Output the [X, Y] coordinate of the center of the cell containing the given text.  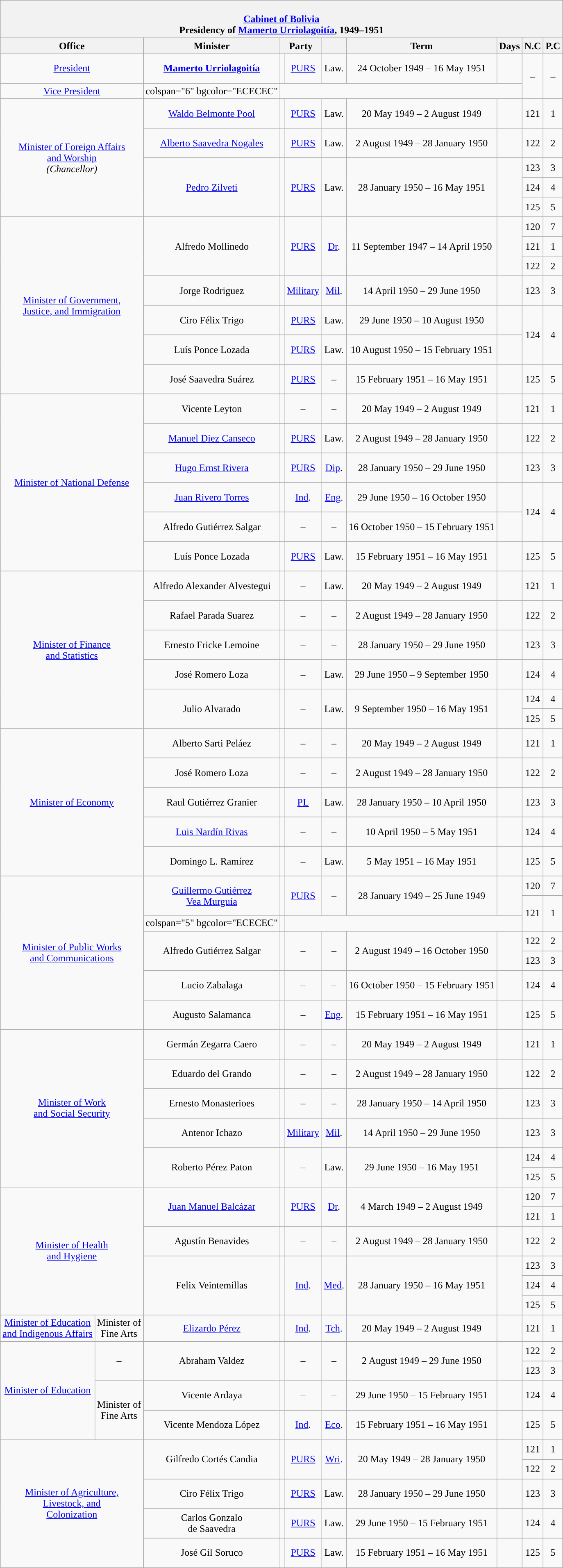
Party [301, 46]
Mamerto Urriolagoitía [212, 68]
Raul Gutiérrez Granier [212, 802]
29 June 1950 – 9 September 1950 [422, 674]
28 January 1950 – 10 April 1950 [422, 802]
Minister of Government,Justice, and Immigration [72, 305]
Vicente Mendoza López [212, 1425]
Alberto Sarti Peláez [212, 743]
11 September 1947 – 14 April 1950 [422, 246]
2 August 1949 – 29 June 1950 [422, 1361]
Elizardo Pérez [212, 1328]
Antenor Ichazo [212, 1133]
29 June 1950 – 16 October 1950 [422, 497]
Minister of Public Worksand Communications [72, 953]
Hugo Ernst Rivera [212, 468]
Jorge Rodriguez [212, 291]
Vicente Leyton [212, 409]
Minister of Educationand Indigenous Affairs [48, 1328]
9 September 1950 – 16 May 1951 [422, 709]
Alfredo Alexander Alvestegui [212, 586]
Felix Veintemillas [212, 1285]
Ernesto Monasterioes [212, 1103]
PL [303, 802]
Eco. [334, 1425]
P.C [553, 46]
José Saavedra Suárez [212, 379]
Minister of National Defense [72, 482]
Carlos Gonzalode Saavedra [212, 1523]
Agustín Benavides [212, 1241]
29 June 1950 – 10 August 1950 [422, 320]
Manuel Diez Canseco [212, 438]
Tch. [334, 1328]
Term [422, 46]
Alfredo Mollinedo [212, 246]
5 May 1951 – 16 May 1951 [422, 861]
24 October 1949 – 16 May 1951 [422, 68]
colspan="6" bgcolor="ECECEC" [212, 91]
Dip. [334, 468]
Office [72, 46]
Ernesto Fricke Lemoine [212, 645]
Minister of Workand Social Security [72, 1108]
Days [510, 46]
Vice President [72, 91]
Med. [334, 1285]
Augusto Salamanca [212, 1015]
Wri. [334, 1459]
4 March 1949 – 2 August 1949 [422, 1206]
Waldo Belmonte Pool [212, 114]
Minister of Healthand Hygiene [72, 1251]
President [72, 68]
Minister of Education [48, 1390]
Cabinet of BoliviaPresidency of Mamerto Urriolagoitía, 1949–1951 [281, 19]
Minister of Financeand Statistics [72, 650]
Juan Rivero Torres [212, 497]
Minister of Foreign Affairsand Worship(Chancellor) [72, 158]
N.C [533, 46]
Gilfredo Cortés Candia [212, 1459]
colspan="5" bgcolor="ECECEC" [212, 923]
José Gil Soruco [212, 1553]
Luis Nardín Rivas [212, 832]
28 January 1949 – 25 June 1949 [422, 896]
Abraham Valdez [212, 1361]
Lucio Zabalaga [212, 985]
2 August 1949 – 16 October 1950 [422, 951]
Domingo L. Ramírez [212, 861]
Germán Zegarra Caero [212, 1044]
Minister [212, 46]
10 August 1950 – 15 February 1951 [422, 350]
Minister of Economy [72, 802]
Vicente Ardaya [212, 1395]
Roberto Pérez Paton [212, 1167]
Alberto Saavedra Nogales [212, 143]
28 January 1950 – 14 April 1950 [422, 1103]
20 May 1949 – 28 January 1950 [422, 1459]
Pedro Zilveti [212, 187]
Eduardo del Grando [212, 1074]
10 April 1950 – 5 May 1951 [422, 832]
Minister of Agriculture,Livestock, andColonization [72, 1504]
29 June 1950 – 16 May 1951 [422, 1167]
Guillermo GutiérrezVea Murguía [212, 896]
Juan Manuel Balcázar [212, 1206]
Rafael Parada Suarez [212, 615]
Julio Alvarado [212, 709]
